Find where the given text appears and provide that cell's center as (X, Y) coordinate. 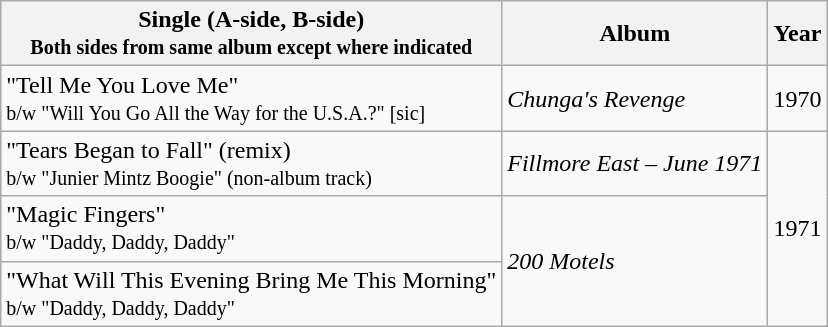
Single (A-side, B-side)Both sides from same album except where indicated (252, 34)
"Tell Me You Love Me"b/w "Will You Go All the Way for the U.S.A.?" [sic] (252, 98)
Album (635, 34)
"Tears Began to Fall" (remix)b/w "Junier Mintz Boogie" (non-album track) (252, 164)
1970 (798, 98)
Fillmore East – June 1971 (635, 164)
Year (798, 34)
"Magic Fingers"b/w "Daddy, Daddy, Daddy" (252, 228)
1971 (798, 228)
200 Motels (635, 261)
Chunga's Revenge (635, 98)
"What Will This Evening Bring Me This Morning"b/w "Daddy, Daddy, Daddy" (252, 294)
